Return the [X, Y] coordinate for the center point of the cell that contains the specified text.  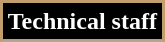
Technical staff [83, 22]
